Find where the given text appears and provide that cell's center as [X, Y] coordinate. 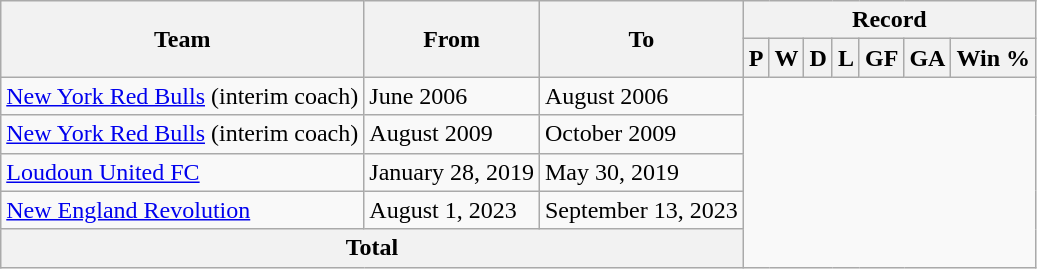
January 28, 2019 [452, 172]
May 30, 2019 [641, 172]
Team [182, 39]
To [641, 39]
September 13, 2023 [641, 210]
W [786, 58]
August 1, 2023 [452, 210]
D [818, 58]
October 2009 [641, 134]
Loudoun United FC [182, 172]
From [452, 39]
June 2006 [452, 96]
GF [881, 58]
Total [372, 248]
L [846, 58]
Record [889, 20]
August 2006 [641, 96]
New England Revolution [182, 210]
August 2009 [452, 134]
P [756, 58]
GA [928, 58]
Win % [994, 58]
